Determine the [X, Y] coordinate at the center of the cell enclosing the given text.  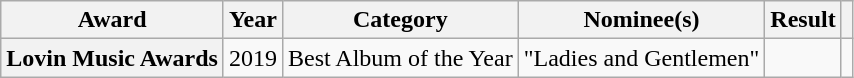
Category [400, 20]
Award [112, 20]
Result [803, 20]
Best Album of the Year [400, 58]
Lovin Music Awards [112, 58]
2019 [252, 58]
Nominee(s) [642, 20]
"Ladies and Gentlemen" [642, 58]
Year [252, 20]
